Capture the cell that displays the provided text and extract its (X, Y) central coordinate. 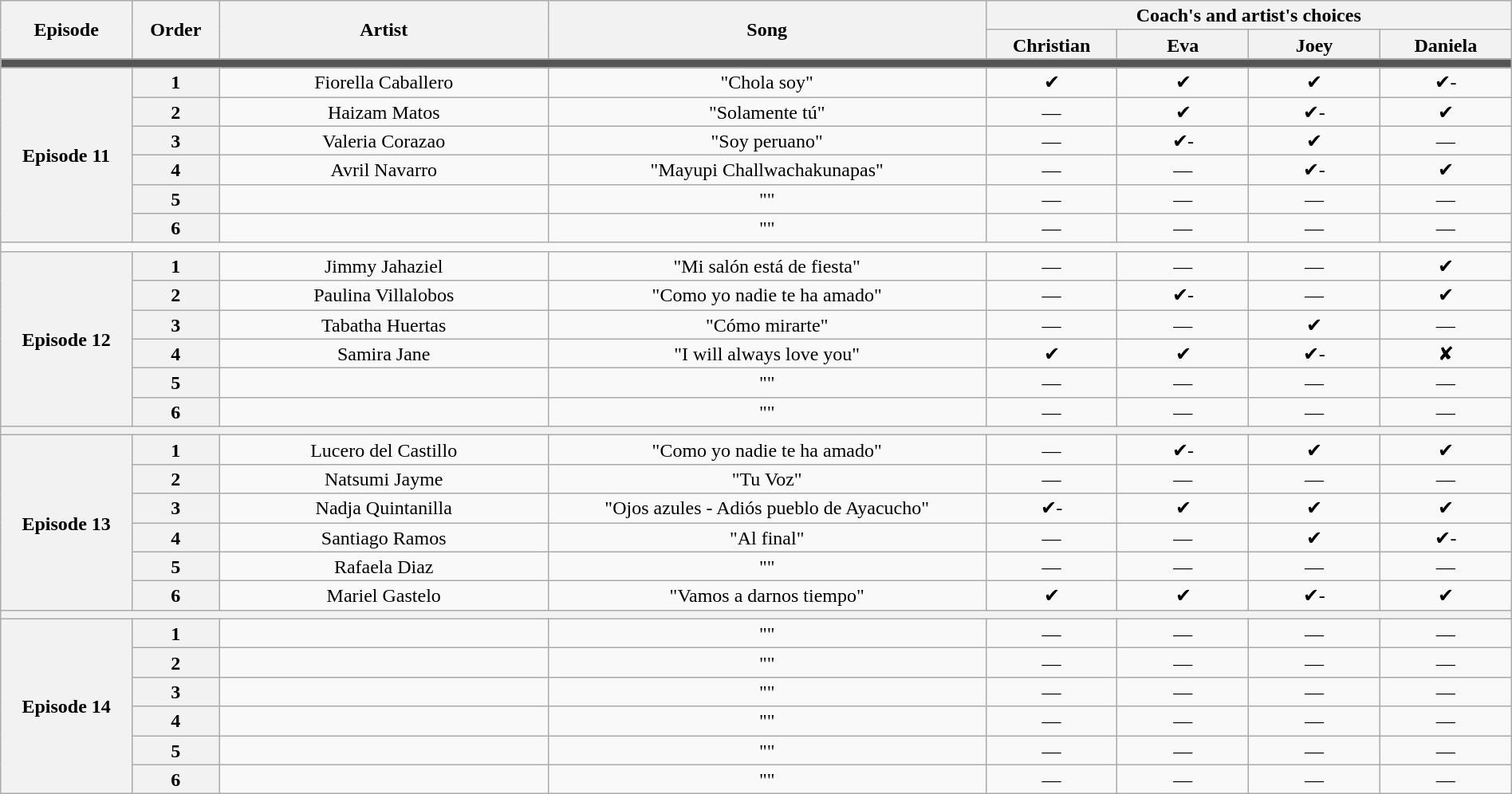
"Soy peruano" (767, 140)
"Al final" (767, 537)
✘ (1445, 354)
Christian (1051, 45)
"Mayupi Challwachakunapas" (767, 171)
Rafaela Diaz (384, 566)
Daniela (1445, 45)
Order (175, 30)
Episode 13 (67, 523)
"Solamente tú" (767, 112)
Artist (384, 30)
"Tu Voz" (767, 478)
Haizam Matos (384, 112)
Samira Jane (384, 354)
"Ojos azules - Adiós pueblo de Ayacucho" (767, 509)
Nadja Quintanilla (384, 509)
Jimmy Jahaziel (384, 266)
Santiago Ramos (384, 537)
Lucero del Castillo (384, 450)
Episode 14 (67, 706)
"Vamos a darnos tiempo" (767, 596)
Fiorella Caballero (384, 83)
Natsumi Jayme (384, 478)
Episode 11 (67, 155)
Mariel Gastelo (384, 596)
Episode (67, 30)
Eva (1183, 45)
Episode 12 (67, 338)
Tabatha Huertas (384, 324)
Joey (1314, 45)
Valeria Corazao (384, 140)
"I will always love you" (767, 354)
Avril Navarro (384, 171)
Song (767, 30)
Paulina Villalobos (384, 295)
"Mi salón está de fiesta" (767, 266)
Coach's and artist's choices (1249, 16)
"Chola soy" (767, 83)
"Cómo mirarte" (767, 324)
